Return (x, y) of the center of cell containing provided text 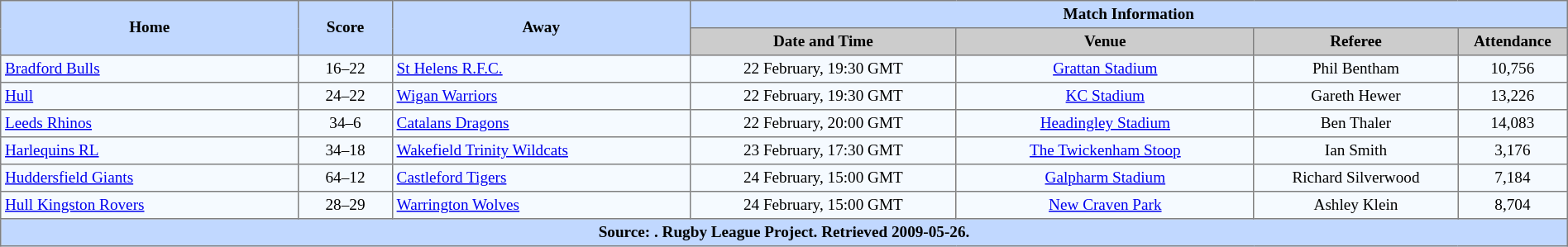
Hull Kingston Rovers (150, 205)
Away (541, 28)
Hull (150, 96)
Huddersfield Giants (150, 178)
Headingley Stadium (1105, 124)
22 February, 20:00 GMT (823, 124)
KC Stadium (1105, 96)
23 February, 17:30 GMT (823, 150)
34–18 (346, 150)
13,226 (1513, 96)
34–6 (346, 124)
Catalans Dragons (541, 124)
Source: . Rugby League Project. Retrieved 2009-05-26. (784, 233)
Score (346, 28)
10,756 (1513, 69)
Leeds Rhinos (150, 124)
Grattan Stadium (1105, 69)
Phil Bentham (1355, 69)
Bradford Bulls (150, 69)
Match Information (1128, 15)
New Craven Park (1105, 205)
The Twickenham Stoop (1105, 150)
Venue (1105, 41)
Home (150, 28)
Wigan Warriors (541, 96)
7,184 (1513, 178)
64–12 (346, 178)
Harlequins RL (150, 150)
Date and Time (823, 41)
24–22 (346, 96)
Castleford Tigers (541, 178)
Wakefield Trinity Wildcats (541, 150)
16–22 (346, 69)
Ben Thaler (1355, 124)
St Helens R.F.C. (541, 69)
Referee (1355, 41)
Ashley Klein (1355, 205)
14,083 (1513, 124)
Warrington Wolves (541, 205)
8,704 (1513, 205)
Attendance (1513, 41)
Gareth Hewer (1355, 96)
Richard Silverwood (1355, 178)
3,176 (1513, 150)
Galpharm Stadium (1105, 178)
Ian Smith (1355, 150)
28–29 (346, 205)
